Search for the cell housing the specified text and yield its [x, y] center coordinate. 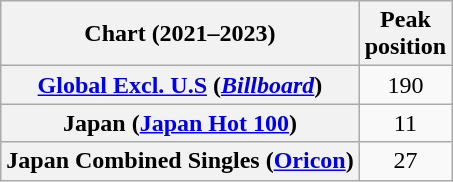
Japan (Japan Hot 100) [180, 123]
Peakposition [405, 34]
Japan Combined Singles (Oricon) [180, 161]
27 [405, 161]
11 [405, 123]
Chart (2021–2023) [180, 34]
Global Excl. U.S (Billboard) [180, 85]
190 [405, 85]
